Detect which cell encompasses the target text, then output its (X, Y) center coordinate. 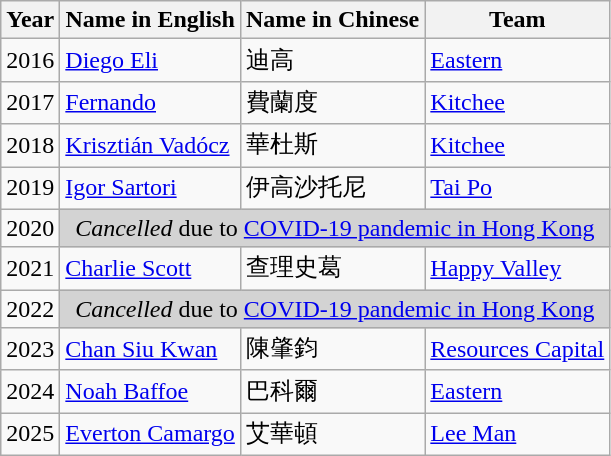
Lee Man (518, 434)
Happy Valley (518, 268)
2016 (30, 60)
Chan Siu Kwan (150, 350)
2024 (30, 392)
巴科爾 (332, 392)
Diego Eli (150, 60)
Igor Sartori (150, 188)
2021 (30, 268)
2025 (30, 434)
Charlie Scott (150, 268)
陳肇鈞 (332, 350)
Resources Capital (518, 350)
Team (518, 20)
Tai Po (518, 188)
Name in English (150, 20)
Year (30, 20)
Fernando (150, 102)
查理史葛 (332, 268)
伊高沙托尼 (332, 188)
Krisztián Vadócz (150, 146)
艾華頓 (332, 434)
迪高 (332, 60)
Everton Camargo (150, 434)
華杜斯 (332, 146)
費蘭度 (332, 102)
2017 (30, 102)
2019 (30, 188)
2023 (30, 350)
2018 (30, 146)
Name in Chinese (332, 20)
2022 (30, 309)
Noah Baffoe (150, 392)
2020 (30, 228)
